Output the [x, y] coordinate of the center of the cell containing the given text.  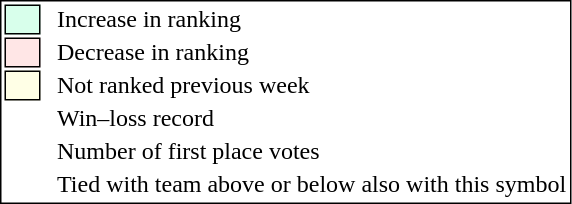
Tied with team above or below also with this symbol [312, 185]
Decrease in ranking [312, 53]
Win–loss record [312, 119]
Number of first place votes [312, 151]
Increase in ranking [312, 19]
Not ranked previous week [312, 85]
